Determine the (x, y) coordinate at the center of the cell enclosing the given text.  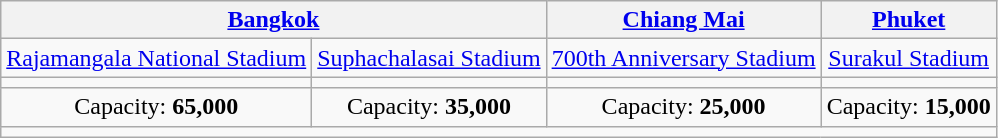
Capacity: 25,000 (684, 107)
Chiang Mai (684, 20)
Capacity: 65,000 (156, 107)
Surakul Stadium (908, 58)
Rajamangala National Stadium (156, 58)
Capacity: 15,000 (908, 107)
Phuket (908, 20)
Suphachalasai Stadium (429, 58)
Bangkok (274, 20)
700th Anniversary Stadium (684, 58)
Capacity: 35,000 (429, 107)
